From the cell containing the given text, extract its center point as [x, y] coordinate. 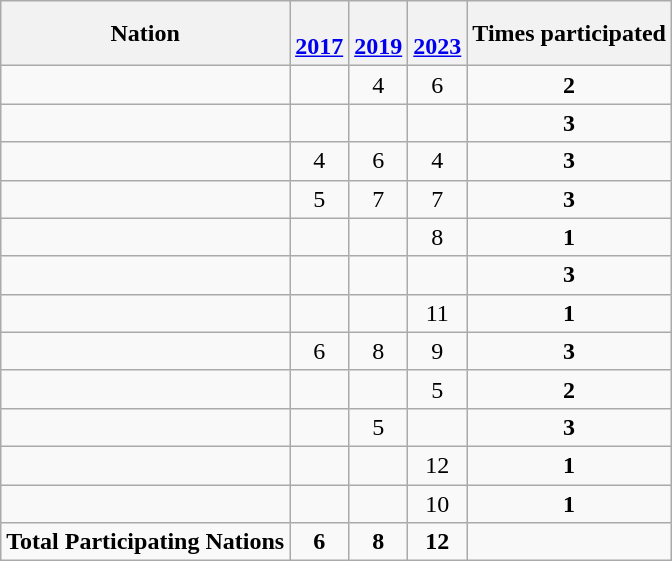
2019 [378, 34]
9 [438, 351]
2017 [320, 34]
2023 [438, 34]
Times participated [570, 34]
Nation [146, 34]
10 [438, 503]
11 [438, 313]
Total Participating Nations [146, 542]
